For the text-containing cell, return its midpoint in [x, y] coordinate format. 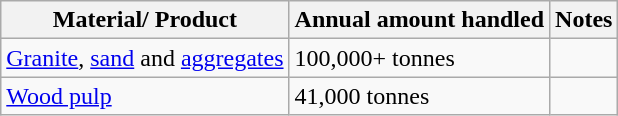
Material/ Product [145, 20]
100,000+ tonnes [420, 58]
Wood pulp [145, 96]
Annual amount handled [420, 20]
Granite, sand and aggregates [145, 58]
41,000 tonnes [420, 96]
Notes [584, 20]
